Scan for the cell matching the given text and deliver its [X, Y] coordinate at center. 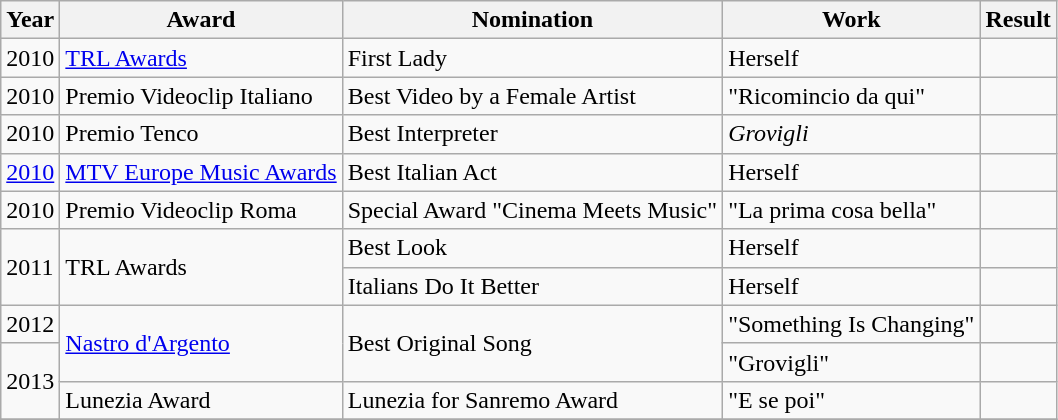
Italians Do It Better [532, 286]
"Ricomincio da qui" [852, 96]
Best Italian Act [532, 172]
"E se poi" [852, 400]
Year [30, 20]
Best Look [532, 248]
Best Interpreter [532, 134]
Nastro d'Argento [201, 343]
Best Original Song [532, 343]
Premio Videoclip Italiano [201, 96]
Special Award "Cinema Meets Music" [532, 210]
Premio Tenco [201, 134]
MTV Europe Music Awards [201, 172]
Lunezia Award [201, 400]
Best Video by a Female Artist [532, 96]
Award [201, 20]
Result [1018, 20]
2013 [30, 381]
Nomination [532, 20]
"Grovigli" [852, 362]
"Something Is Changing" [852, 324]
2012 [30, 324]
First Lady [532, 58]
Premio Videoclip Roma [201, 210]
Grovigli [852, 134]
Work [852, 20]
"La prima cosa bella" [852, 210]
Lunezia for Sanremo Award [532, 400]
2011 [30, 267]
